Output the [x, y] coordinate of the center of the cell containing the given text.  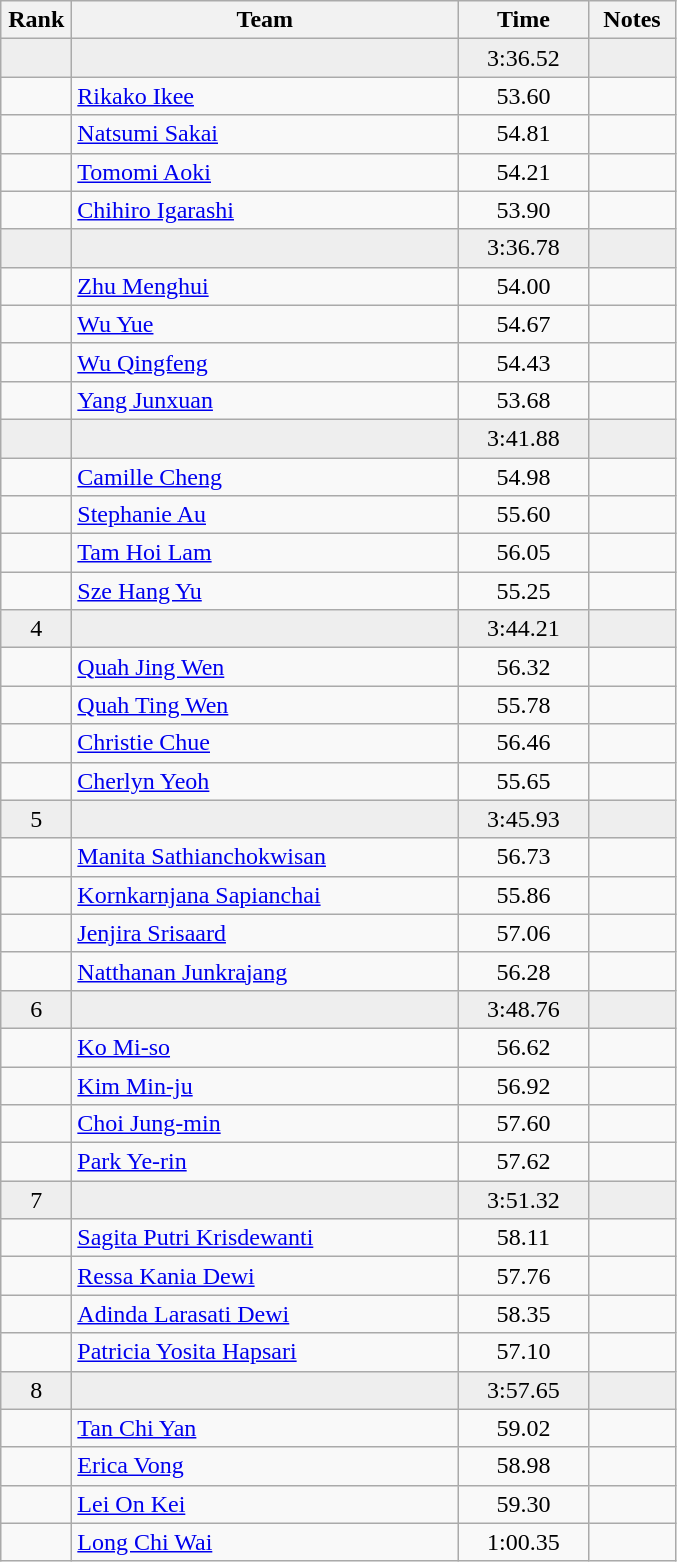
8 [36, 1390]
5 [36, 819]
56.28 [524, 971]
Adinda Larasati Dewi [265, 1314]
Wu Qingfeng [265, 362]
58.11 [524, 1238]
55.65 [524, 781]
56.46 [524, 743]
3:36.78 [524, 248]
55.78 [524, 705]
Lei On Kei [265, 1504]
59.30 [524, 1504]
1:00.35 [524, 1542]
54.00 [524, 286]
54.67 [524, 324]
Tan Chi Yan [265, 1428]
3:36.52 [524, 58]
Chihiro Igarashi [265, 210]
53.60 [524, 96]
53.90 [524, 210]
Sze Hang Yu [265, 591]
3:48.76 [524, 1009]
57.62 [524, 1162]
56.92 [524, 1085]
Park Ye-rin [265, 1162]
Jenjira Srisaard [265, 933]
Quah Jing Wen [265, 667]
Natsumi Sakai [265, 134]
55.86 [524, 895]
Manita Sathianchokwisan [265, 857]
7 [36, 1200]
Ko Mi-so [265, 1047]
3:41.88 [524, 438]
56.05 [524, 553]
Stephanie Au [265, 515]
Tomomi Aoki [265, 172]
Notes [632, 20]
Christie Chue [265, 743]
4 [36, 629]
Quah Ting Wen [265, 705]
54.43 [524, 362]
Rank [36, 20]
Kornkarnjana Sapianchai [265, 895]
56.73 [524, 857]
Long Chi Wai [265, 1542]
3:57.65 [524, 1390]
3:51.32 [524, 1200]
55.25 [524, 591]
Rikako Ikee [265, 96]
Camille Cheng [265, 477]
Time [524, 20]
54.81 [524, 134]
58.98 [524, 1466]
57.06 [524, 933]
3:44.21 [524, 629]
Kim Min-ju [265, 1085]
57.60 [524, 1124]
Cherlyn Yeoh [265, 781]
Yang Junxuan [265, 400]
Natthanan Junkrajang [265, 971]
3:45.93 [524, 819]
59.02 [524, 1428]
6 [36, 1009]
Team [265, 20]
56.32 [524, 667]
Sagita Putri Krisdewanti [265, 1238]
Patricia Yosita Hapsari [265, 1352]
Erica Vong [265, 1466]
Tam Hoi Lam [265, 553]
58.35 [524, 1314]
Ressa Kania Dewi [265, 1276]
54.98 [524, 477]
57.10 [524, 1352]
56.62 [524, 1047]
Zhu Menghui [265, 286]
Choi Jung-min [265, 1124]
Wu Yue [265, 324]
54.21 [524, 172]
53.68 [524, 400]
57.76 [524, 1276]
55.60 [524, 515]
